Identify which cell holds the provided text, then report its (x, y) central coordinate. 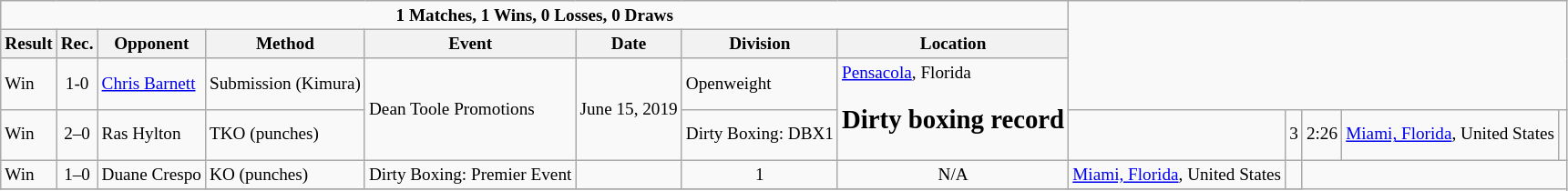
1 (760, 175)
Submission (Kimura) (284, 84)
Duane Crespo (151, 175)
Ras Hylton (151, 135)
N/A (953, 175)
Pensacola, Florida Dirty boxing record (953, 109)
3 (1294, 135)
Openweight (760, 84)
Chris Barnett (151, 84)
June 15, 2019 (629, 109)
Location (953, 44)
1-0 (77, 84)
2:26 (1321, 135)
Dirty Boxing: Premier Event (470, 175)
TKO (punches) (284, 135)
Method (284, 44)
KO (punches) (284, 175)
Dean Toole Promotions (470, 109)
2–0 (77, 135)
Rec. (77, 44)
1 Matches, 1 Wins, 0 Losses, 0 Draws (535, 15)
1–0 (77, 175)
Event (470, 44)
Date (629, 44)
Division (760, 44)
Dirty Boxing: DBX1 (760, 135)
Opponent (151, 44)
Result (29, 44)
